Detect which cell encompasses the target text, then output its [x, y] center coordinate. 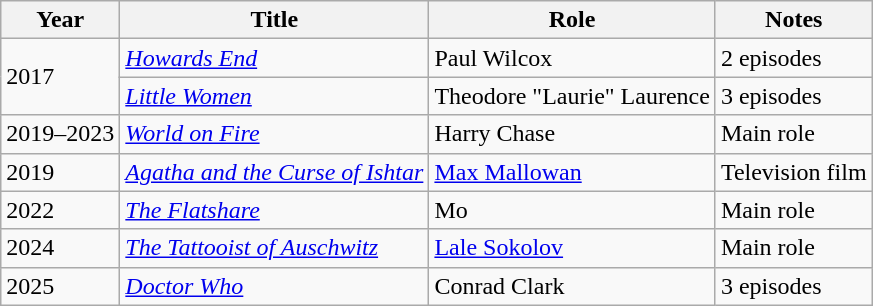
Paul Wilcox [572, 58]
World on Fire [274, 134]
2024 [60, 248]
Notes [794, 20]
2017 [60, 77]
Theodore "Laurie" Laurence [572, 96]
Mo [572, 210]
2 episodes [794, 58]
Year [60, 20]
Max Mallowan [572, 172]
2025 [60, 286]
Role [572, 20]
Title [274, 20]
Harry Chase [572, 134]
Doctor Who [274, 286]
Howards End [274, 58]
2019–2023 [60, 134]
Lale Sokolov [572, 248]
2019 [60, 172]
Little Women [274, 96]
Conrad Clark [572, 286]
Agatha and the Curse of Ishtar [274, 172]
The Tattooist of Auschwitz [274, 248]
Television film [794, 172]
The Flatshare [274, 210]
2022 [60, 210]
